Output the (X, Y) coordinate of the center of the cell containing the given text.  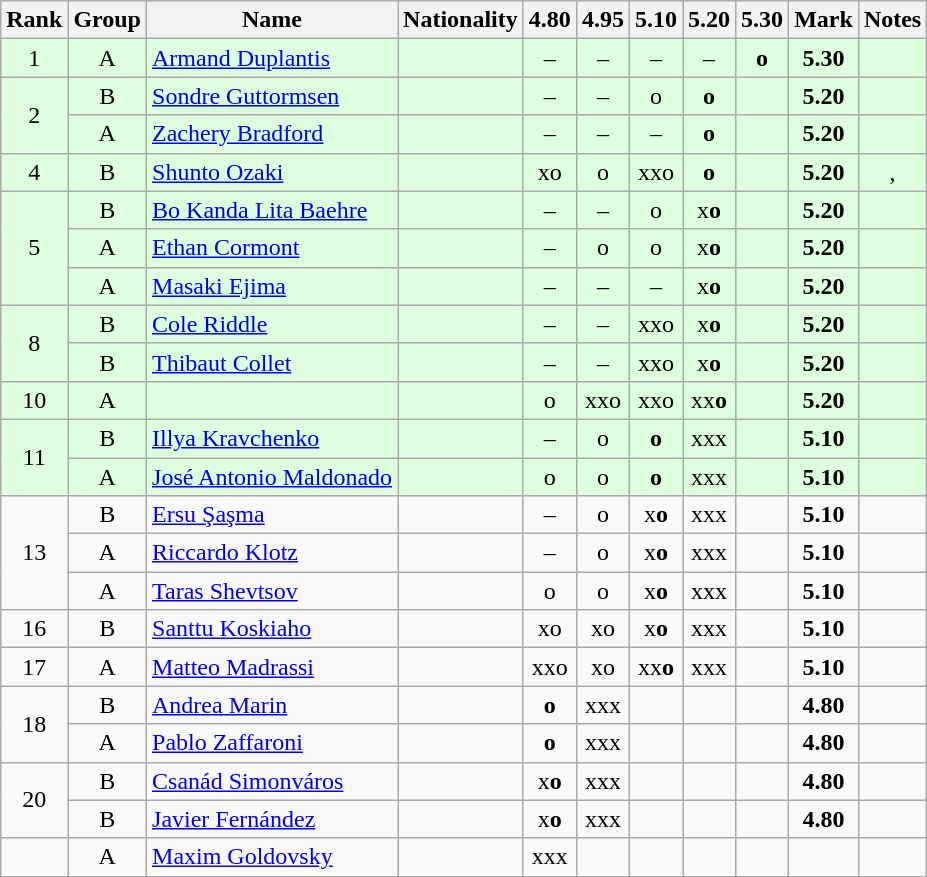
Csanád Simonváros (272, 781)
José Antonio Maldonado (272, 477)
Armand Duplantis (272, 58)
13 (34, 553)
8 (34, 343)
Mark (824, 20)
Matteo Madrassi (272, 667)
Javier Fernández (272, 819)
Rank (34, 20)
Ethan Cormont (272, 248)
Pablo Zaffaroni (272, 743)
Notes (892, 20)
17 (34, 667)
18 (34, 724)
Group (108, 20)
Cole Riddle (272, 324)
16 (34, 629)
Maxim Goldovsky (272, 857)
Sondre Guttormsen (272, 96)
1 (34, 58)
4.95 (602, 20)
20 (34, 800)
Shunto Ozaki (272, 172)
11 (34, 457)
, (892, 172)
Ersu Şaşma (272, 515)
5 (34, 248)
Taras Shevtsov (272, 591)
Illya Kravchenko (272, 438)
Bo Kanda Lita Baehre (272, 210)
Masaki Ejima (272, 286)
Nationality (461, 20)
Name (272, 20)
Thibaut Collet (272, 362)
Andrea Marin (272, 705)
2 (34, 115)
Riccardo Klotz (272, 553)
4 (34, 172)
Santtu Koskiaho (272, 629)
10 (34, 400)
Zachery Bradford (272, 134)
